Provide the (X, Y) coordinate of the cell's center where the given text is located.  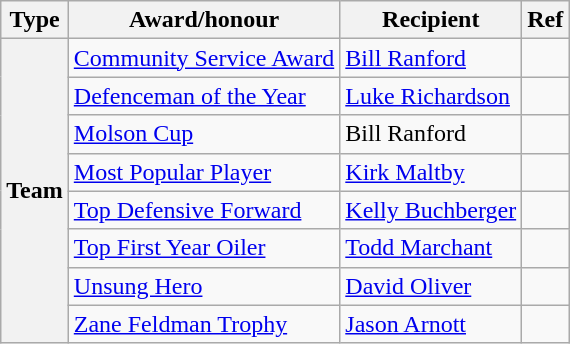
Award/honour (204, 20)
Type (35, 20)
Recipient (431, 20)
Kelly Buchberger (431, 210)
Defenceman of the Year (204, 96)
Zane Feldman Trophy (204, 324)
Ref (546, 20)
Jason Arnott (431, 324)
Kirk Maltby (431, 172)
Unsung Hero (204, 286)
Molson Cup (204, 134)
Community Service Award (204, 58)
Team (35, 191)
Top Defensive Forward (204, 210)
Top First Year Oiler (204, 248)
Most Popular Player (204, 172)
David Oliver (431, 286)
Luke Richardson (431, 96)
Todd Marchant (431, 248)
